Capture the cell that displays the provided text and extract its [X, Y] central coordinate. 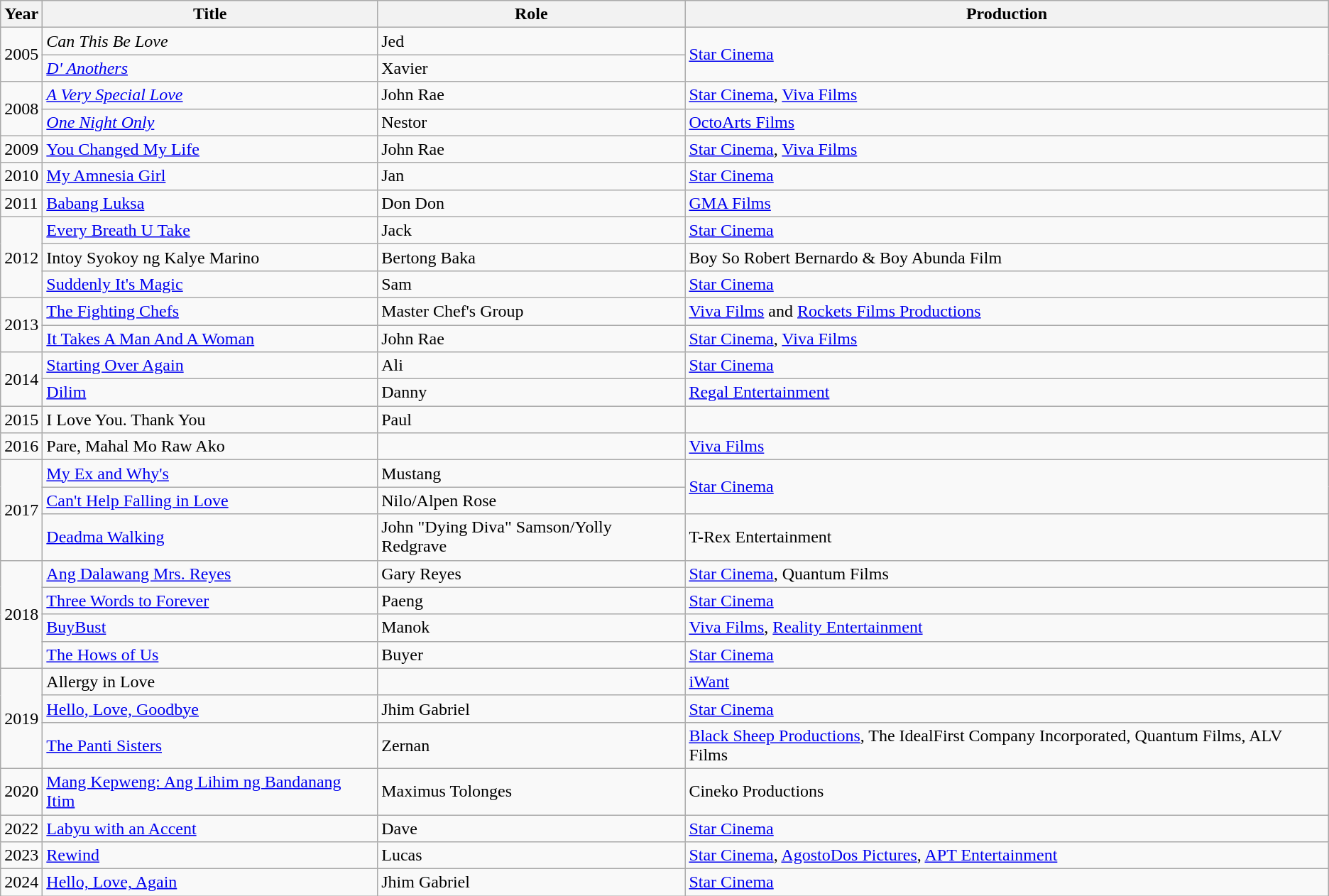
Babang Luksa [210, 203]
Star Cinema, AgostoDos Pictures, APT Entertainment [1007, 856]
John "Dying Diva" Samson/Yolly Redgrave [531, 537]
Boy So Robert Bernardo & Boy Abunda Film [1007, 257]
Don Don [531, 203]
Allergy in Love [210, 682]
It Takes A Man And A Woman [210, 339]
Nilo/Alpen Rose [531, 501]
Ang Dalawang Mrs. Reyes [210, 574]
Regal Entertainment [1007, 393]
A Very Special Love [210, 95]
Title [210, 14]
D' Anothers [210, 68]
Nestor [531, 122]
Jed [531, 41]
Production [1007, 14]
I Love You. Thank You [210, 420]
Dilim [210, 393]
Buyer [531, 655]
The Fighting Chefs [210, 311]
2018 [21, 614]
2009 [21, 149]
The Panti Sisters [210, 745]
Viva Films and Rockets Films Productions [1007, 311]
2022 [21, 829]
Mustang [531, 474]
You Changed My Life [210, 149]
Role [531, 14]
2023 [21, 856]
Suddenly It's Magic [210, 284]
Rewind [210, 856]
2013 [21, 324]
2015 [21, 420]
Deadma Walking [210, 537]
2017 [21, 510]
BuyBust [210, 628]
Sam [531, 284]
Jan [531, 176]
Three Words to Forever [210, 601]
Danny [531, 393]
Hello, Love, Again [210, 883]
Hello, Love, Goodbye [210, 709]
Year [21, 14]
2024 [21, 883]
Pare, Mahal Mo Raw Ako [210, 447]
Master Chef's Group [531, 311]
Paeng [531, 601]
Labyu with an Accent [210, 829]
Star Cinema, Quantum Films [1007, 574]
Black Sheep Productions, The IdealFirst Company Incorporated, Quantum Films, ALV Films [1007, 745]
2010 [21, 176]
T-Rex Entertainment [1007, 537]
2005 [21, 55]
2020 [21, 791]
Bertong Baka [531, 257]
Dave [531, 829]
Every Breath U Take [210, 230]
Jack [531, 230]
2019 [21, 719]
2012 [21, 257]
Paul [531, 420]
My Ex and Why's [210, 474]
Viva Films [1007, 447]
2014 [21, 379]
Cineko Productions [1007, 791]
2016 [21, 447]
The Hows of Us [210, 655]
Intoy Syokoy ng Kalye Marino [210, 257]
Mang Kepweng: Ang Lihim ng Bandanang Itim [210, 791]
Gary Reyes [531, 574]
GMA Films [1007, 203]
Manok [531, 628]
One Night Only [210, 122]
Lucas [531, 856]
Starting Over Again [210, 366]
My Amnesia Girl [210, 176]
Can This Be Love [210, 41]
Viva Films, Reality Entertainment [1007, 628]
2011 [21, 203]
Ali [531, 366]
2008 [21, 109]
iWant [1007, 682]
OctoArts Films [1007, 122]
Can't Help Falling in Love [210, 501]
Maximus Tolonges [531, 791]
Xavier [531, 68]
Zernan [531, 745]
